Return the [x, y] coordinate for the center point of the cell that contains the specified text.  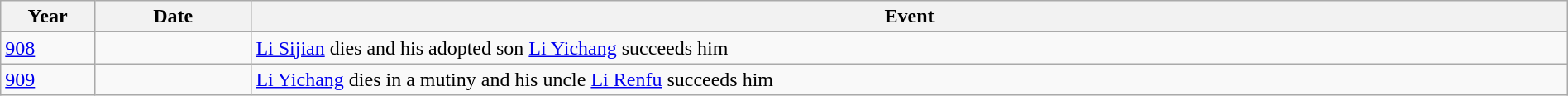
908 [48, 48]
Li Sijian dies and his adopted son Li Yichang succeeds him [910, 48]
Event [910, 17]
Li Yichang dies in a mutiny and his uncle Li Renfu succeeds him [910, 79]
909 [48, 79]
Year [48, 17]
Date [172, 17]
